Determine the [X, Y] coordinate at the center of the cell enclosing the given text.  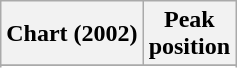
Peakposition [189, 34]
Chart (2002) [72, 34]
